For the text-containing cell, return its midpoint in [X, Y] coordinate format. 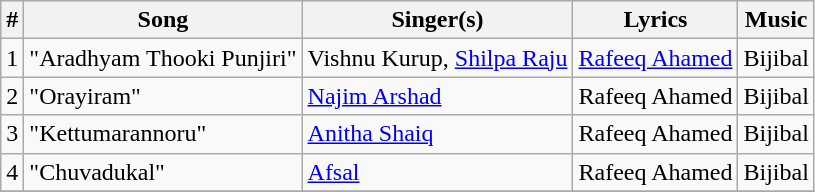
"Aradhyam Thooki Punjiri" [163, 58]
Anitha Shaiq [438, 134]
4 [12, 172]
Najim Arshad [438, 96]
"Chuvadukal" [163, 172]
Afsal [438, 172]
3 [12, 134]
1 [12, 58]
Song [163, 20]
Vishnu Kurup, Shilpa Raju [438, 58]
# [12, 20]
Music [776, 20]
Singer(s) [438, 20]
Lyrics [656, 20]
2 [12, 96]
"Kettumarannoru" [163, 134]
"Orayiram" [163, 96]
